Detect which cell encompasses the target text, then output its (x, y) center coordinate. 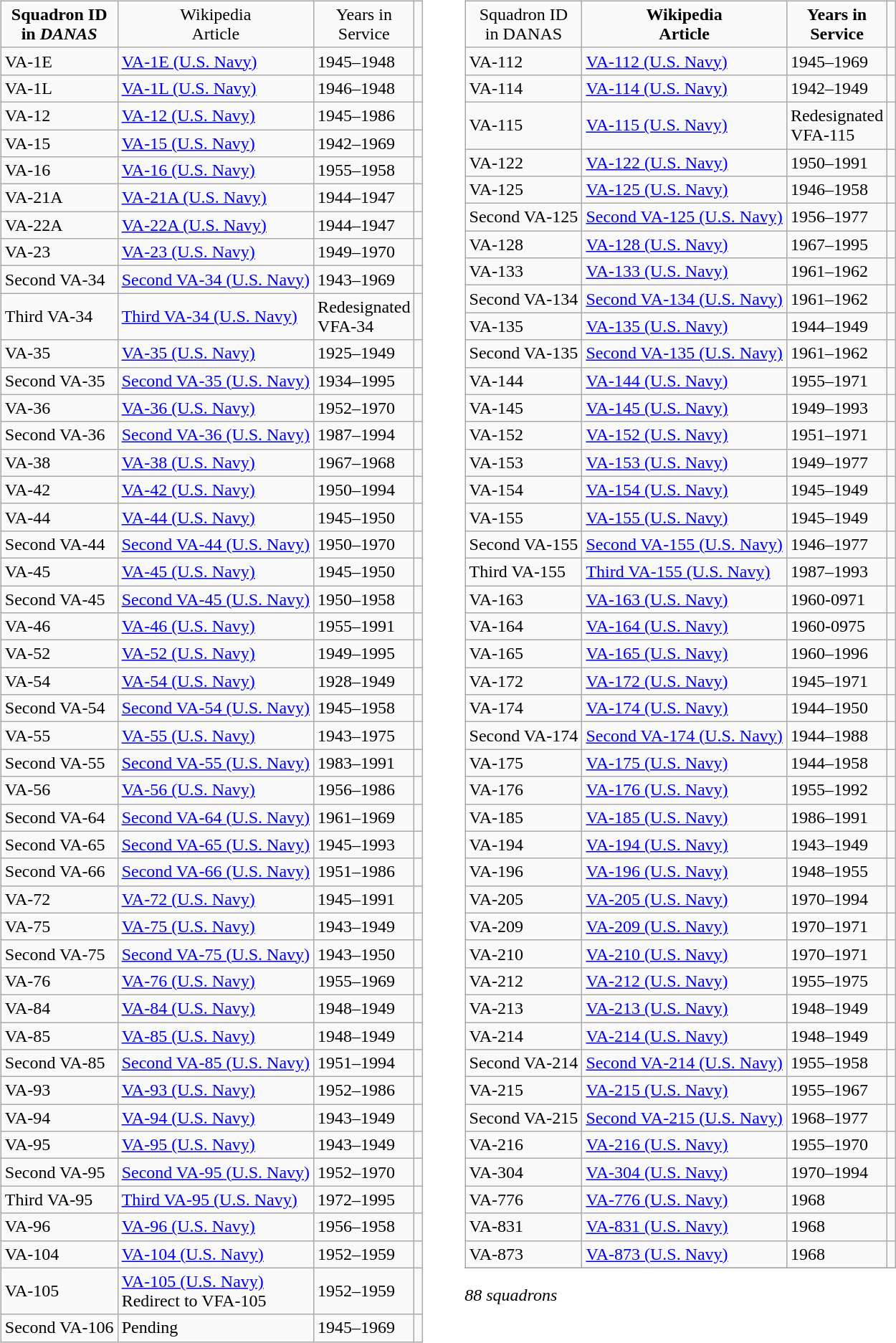
VA-52 (59, 654)
Second VA-45 (U.S. Navy) (215, 599)
VA-125 (U.S. Navy) (684, 190)
VA-112 (U.S. Navy) (684, 61)
VA-115 (U.S. Navy) (684, 125)
1945–1958 (364, 708)
VA-153 (523, 462)
VA-76 (59, 981)
1928–1949 (364, 681)
Second VA-34 (59, 280)
1942–1969 (364, 143)
1945–1993 (364, 845)
VA-125 (523, 190)
VA-128 (U.S. Navy) (684, 245)
VA-210 (523, 954)
VA-175 (523, 763)
1951–1986 (364, 872)
VA-133 (U.S. Navy) (684, 272)
VA-45 (U.S. Navy) (215, 571)
RedesignatedVFA-34 (364, 317)
1950–1991 (837, 163)
Second VA-55 (U.S. Navy) (215, 763)
Second VA-214 (523, 1063)
VA-22A (59, 225)
VA-215 (523, 1091)
VA-38 (59, 462)
VA-172 (523, 681)
VA-122 (523, 163)
Second VA-134 (U.S. Navy) (684, 299)
Second VA-174 (U.S. Navy) (684, 736)
VA-205 (523, 899)
VA-209 (523, 926)
VA-154 (523, 490)
Second VA-66 (U.S. Navy) (215, 872)
Second VA-106 (59, 1328)
VA-105 (U.S. Navy)Redirect to VFA-105 (215, 1291)
Second VA-75 (59, 954)
VA-44 (U.S. Navy) (215, 517)
1955–1992 (837, 790)
VA-1L (U.S. Navy) (215, 88)
VA-23 (59, 252)
VA-145 (U.S. Navy) (684, 408)
VA-176 (U.S. Navy) (684, 790)
1951–1994 (364, 1063)
VA-216 (U.S. Navy) (684, 1145)
VA-38 (U.S. Navy) (215, 462)
VA-214 (523, 1036)
VA-164 (U.S. Navy) (684, 627)
VA-15 (U.S. Navy) (215, 143)
VA-174 (U.S. Navy) (684, 708)
1948–1955 (837, 872)
Second VA-135 (U.S. Navy) (684, 353)
VA-153 (U.S. Navy) (684, 462)
VA-42 (59, 490)
VA-21A (U.S. Navy) (215, 198)
1955–1971 (837, 381)
VA-114 (523, 88)
VA-873 (U.S. Navy) (684, 1254)
Second VA-75 (U.S. Navy) (215, 954)
1983–1991 (364, 763)
Second VA-125 (U.S. Navy) (684, 217)
1950–1970 (364, 544)
VA-164 (523, 627)
Second VA-155 (523, 544)
1943–1969 (364, 280)
Pending (215, 1328)
1955–1969 (364, 981)
VA-94 (U.S. Navy) (215, 1118)
VA-93 (U.S. Navy) (215, 1091)
1949–1977 (837, 462)
1934–1995 (364, 381)
1960-0975 (837, 627)
1949–1970 (364, 252)
VA-35 (U.S. Navy) (215, 353)
Second VA-35 (U.S. Navy) (215, 381)
1950–1958 (364, 599)
VA-165 (U.S. Navy) (684, 654)
1949–1995 (364, 654)
VA-135 (U.S. Navy) (684, 326)
1949–1993 (837, 408)
1961–1969 (364, 817)
Second VA-44 (59, 544)
VA-112 (523, 61)
VA-72 (59, 899)
VA-873 (523, 1254)
VA-35 (59, 353)
VA-194 (U.S. Navy) (684, 845)
VA-215 (U.S. Navy) (684, 1091)
VA-165 (523, 654)
VA-304 (U.S. Navy) (684, 1172)
1956–1986 (364, 790)
VA-831 (U.S. Navy) (684, 1227)
1944–1950 (837, 708)
VA-163 (523, 599)
VA-152 (523, 435)
1955–1975 (837, 981)
Second VA-45 (59, 599)
VA-1E (59, 61)
VA-175 (U.S. Navy) (684, 763)
1956–1958 (364, 1227)
VA-114 (U.S. Navy) (684, 88)
1944–1958 (837, 763)
VA-176 (523, 790)
VA-76 (U.S. Navy) (215, 981)
Second VA-64 (59, 817)
Second VA-55 (59, 763)
1968–1977 (837, 1118)
VA-209 (U.S. Navy) (684, 926)
VA-55 (U.S. Navy) (215, 736)
Second VA-65 (U.S. Navy) (215, 845)
Second VA-215 (523, 1118)
VA-22A (U.S. Navy) (215, 225)
VA-163 (U.S. Navy) (684, 599)
VA-172 (U.S. Navy) (684, 681)
VA-196 (523, 872)
VA-95 (U.S. Navy) (215, 1145)
Third VA-95 (U.S. Navy) (215, 1200)
1986–1991 (837, 817)
VA-42 (U.S. Navy) (215, 490)
VA-85 (U.S. Navy) (215, 1036)
VA-185 (523, 817)
1945–1948 (364, 61)
VA-36 (59, 408)
VA-95 (59, 1145)
VA-152 (U.S. Navy) (684, 435)
VA-94 (59, 1118)
Second VA-95 (59, 1172)
1956–1977 (837, 217)
1955–1967 (837, 1091)
VA-216 (523, 1145)
1987–1993 (837, 571)
Second VA-125 (523, 217)
VA-196 (U.S. Navy) (684, 872)
1967–1995 (837, 245)
VA-104 (U.S. Navy) (215, 1254)
VA-23 (U.S. Navy) (215, 252)
VA-12 (59, 115)
VA-115 (523, 125)
VA-155 (U.S. Navy) (684, 517)
VA-210 (U.S. Navy) (684, 954)
1951–1971 (837, 435)
Third VA-34 (U.S. Navy) (215, 317)
1925–1949 (364, 353)
VA-85 (59, 1036)
Second VA-54 (U.S. Navy) (215, 708)
VA-144 (U.S. Navy) (684, 381)
Second VA-155 (U.S. Navy) (684, 544)
VA-46 (U.S. Navy) (215, 627)
VA-44 (59, 517)
Second VA-34 (U.S. Navy) (215, 280)
Third VA-95 (59, 1200)
Second VA-135 (523, 353)
VA-96 (59, 1227)
Third VA-155 (U.S. Navy) (684, 571)
VA-1L (59, 88)
Second VA-66 (59, 872)
VA-212 (523, 981)
VA-104 (59, 1254)
1952–1986 (364, 1091)
VA-776 (523, 1200)
VA-304 (523, 1172)
VA-16 (59, 171)
Second VA-65 (59, 845)
1987–1994 (364, 435)
VA-144 (523, 381)
Second VA-36 (59, 435)
VA-128 (523, 245)
Second VA-36 (U.S. Navy) (215, 435)
VA-205 (U.S. Navy) (684, 899)
1960–1996 (837, 654)
VA-16 (U.S. Navy) (215, 171)
1945–1986 (364, 115)
VA-122 (U.S. Navy) (684, 163)
VA-54 (59, 681)
VA-776 (U.S. Navy) (684, 1200)
Second VA-174 (523, 736)
VA-84 (U.S. Navy) (215, 1008)
1943–1950 (364, 954)
Second VA-54 (59, 708)
Second VA-214 (U.S. Navy) (684, 1063)
1943–1975 (364, 736)
Second VA-44 (U.S. Navy) (215, 544)
VA-45 (59, 571)
VA-831 (523, 1227)
VA-52 (U.S. Navy) (215, 654)
1945–1971 (837, 681)
VA-185 (U.S. Navy) (684, 817)
VA-75 (U.S. Navy) (215, 926)
VA-174 (523, 708)
VA-55 (59, 736)
VA-15 (59, 143)
VA-93 (59, 1091)
VA-96 (U.S. Navy) (215, 1227)
VA-21A (59, 198)
1942–1949 (837, 88)
VA-84 (59, 1008)
VA-154 (U.S. Navy) (684, 490)
1944–1949 (837, 326)
VA-72 (U.S. Navy) (215, 899)
VA-155 (523, 517)
Second VA-95 (U.S. Navy) (215, 1172)
VA-12 (U.S. Navy) (215, 115)
VA-135 (523, 326)
VA-56 (59, 790)
VA-213 (U.S. Navy) (684, 1008)
VA-214 (U.S. Navy) (684, 1036)
VA-194 (523, 845)
Third VA-155 (523, 571)
1972–1995 (364, 1200)
1946–1977 (837, 544)
1967–1968 (364, 462)
VA-46 (59, 627)
1946–1958 (837, 190)
VA-1E (U.S. Navy) (215, 61)
VA-213 (523, 1008)
1955–1970 (837, 1145)
RedesignatedVFA-115 (837, 125)
Second VA-134 (523, 299)
1945–1991 (364, 899)
VA-56 (U.S. Navy) (215, 790)
VA-145 (523, 408)
Second VA-85 (59, 1063)
VA-105 (59, 1291)
Second VA-215 (U.S. Navy) (684, 1118)
1960-0971 (837, 599)
1955–1991 (364, 627)
VA-36 (U.S. Navy) (215, 408)
Third VA-34 (59, 317)
VA-54 (U.S. Navy) (215, 681)
Second VA-85 (U.S. Navy) (215, 1063)
VA-212 (U.S. Navy) (684, 981)
Second VA-64 (U.S. Navy) (215, 817)
VA-133 (523, 272)
1950–1994 (364, 490)
Second VA-35 (59, 381)
VA-75 (59, 926)
1944–1988 (837, 736)
1946–1948 (364, 88)
